Find where the given text appears and provide that cell's center as [X, Y] coordinate. 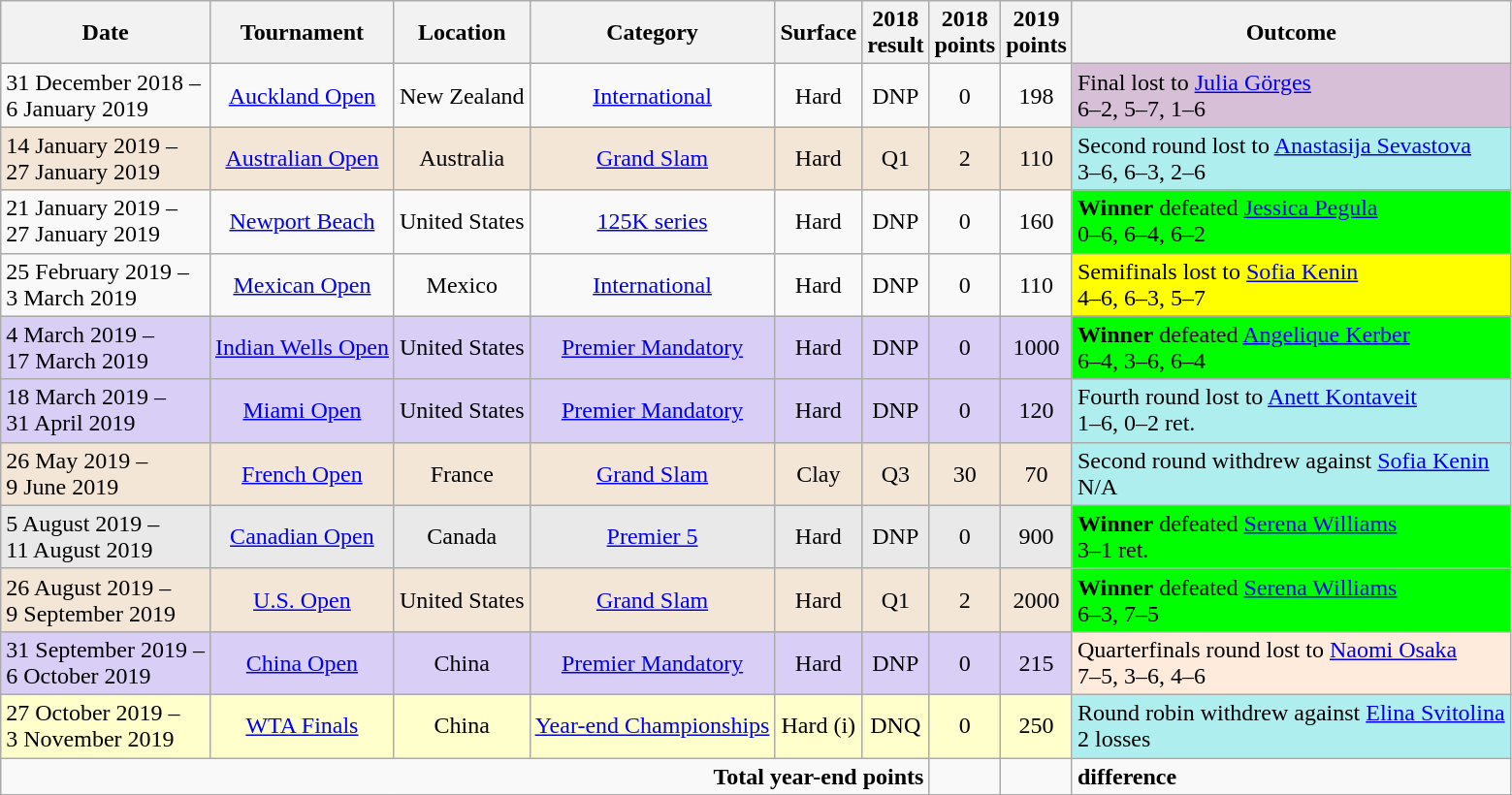
900 [1037, 537]
25 February 2019 –3 March 2019 [106, 285]
250 [1037, 725]
French Open [302, 473]
Date [106, 33]
Tournament [302, 33]
30 [965, 473]
2000 [1037, 599]
Winner defeated Angelique Kerber6–4, 3–6, 6–4 [1291, 347]
Mexican Open [302, 285]
WTA Finals [302, 725]
198 [1037, 95]
Location [462, 33]
Semifinals lost to Sofia Kenin4–6, 6–3, 5–7 [1291, 285]
26 May 2019 –9 June 2019 [106, 473]
Clay [819, 473]
27 October 2019 –3 November 2019 [106, 725]
Final lost to Julia Görges6–2, 5–7, 1–6 [1291, 95]
Australia [462, 159]
Auckland Open [302, 95]
31 September 2019 –6 October 2019 [106, 663]
31 December 2018 –6 January 2019 [106, 95]
Year-end Championships [652, 725]
18 March 2019 –31 April 2019 [106, 411]
Hard (i) [819, 725]
Premier 5 [652, 537]
Fourth round lost to Anett Kontaveit1–6, 0–2 ret. [1291, 411]
France [462, 473]
Australian Open [302, 159]
2018points [965, 33]
Outcome [1291, 33]
Winner defeated Serena Williams6–3, 7–5 [1291, 599]
14 January 2019 – 27 January 2019 [106, 159]
New Zealand [462, 95]
Mexico [462, 285]
120 [1037, 411]
21 January 2019 –27 January 2019 [106, 221]
Quarterfinals round lost to Naomi Osaka7–5, 3–6, 4–6 [1291, 663]
Canada [462, 537]
5 August 2019 –11 August 2019 [106, 537]
Indian Wells Open [302, 347]
Surface [819, 33]
Miami Open [302, 411]
Newport Beach [302, 221]
26 August 2019 –9 September 2019 [106, 599]
160 [1037, 221]
difference [1291, 777]
Total year-end points [466, 777]
1000 [1037, 347]
Q3 [896, 473]
215 [1037, 663]
125K series [652, 221]
U.S. Open [302, 599]
2019points [1037, 33]
Canadian Open [302, 537]
Round robin withdrew against Elina Svitolina2 losses [1291, 725]
DNQ [896, 725]
2018result [896, 33]
Winner defeated Serena Williams3–1 ret. [1291, 537]
70 [1037, 473]
Winner defeated Jessica Pegula0–6, 6–4, 6–2 [1291, 221]
4 March 2019 –17 March 2019 [106, 347]
Second round withdrew against Sofia KeninN/A [1291, 473]
Second round lost to Anastasija Sevastova3–6, 6–3, 2–6 [1291, 159]
China Open [302, 663]
Category [652, 33]
